Determine the [x, y] coordinate at the center of the cell enclosing the given text.  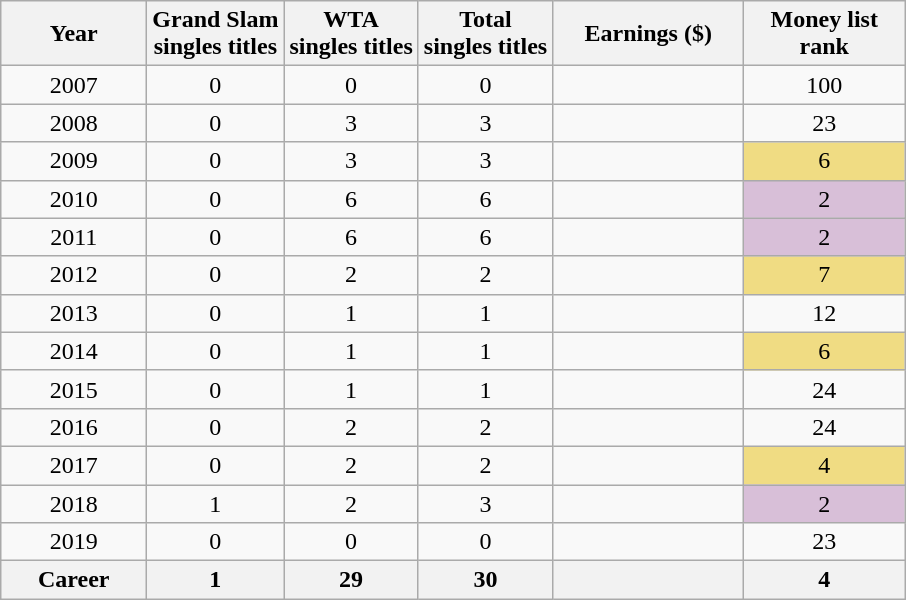
2011 [74, 237]
WTA singles titles [351, 34]
2013 [74, 313]
29 [351, 580]
2009 [74, 161]
12 [824, 313]
2012 [74, 275]
7 [824, 275]
2014 [74, 351]
Grand Slamsingles titles [216, 34]
100 [824, 85]
Totalsingles titles [485, 34]
Earnings ($) [648, 34]
Career [74, 580]
Year [74, 34]
2015 [74, 389]
2019 [74, 542]
Money list rank [824, 34]
2007 [74, 85]
2008 [74, 123]
2018 [74, 503]
2010 [74, 199]
2016 [74, 427]
30 [485, 580]
2017 [74, 465]
